For the text-containing cell, return its midpoint in [x, y] coordinate format. 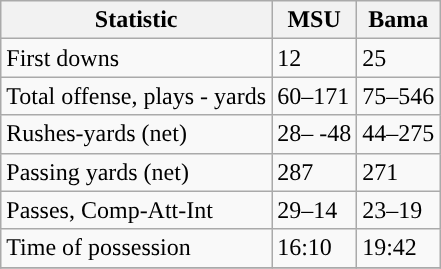
75–546 [398, 96]
Bama [398, 20]
16:10 [314, 248]
287 [314, 172]
MSU [314, 20]
60–171 [314, 96]
29–14 [314, 210]
Time of possession [136, 248]
25 [398, 58]
23–19 [398, 210]
19:42 [398, 248]
Rushes-yards (net) [136, 134]
First downs [136, 58]
271 [398, 172]
Passing yards (net) [136, 172]
44–275 [398, 134]
Total offense, plays - yards [136, 96]
12 [314, 58]
Statistic [136, 20]
28– -48 [314, 134]
Passes, Comp-Att-Int [136, 210]
